From the cell containing the given text, extract its center point as (X, Y) coordinate. 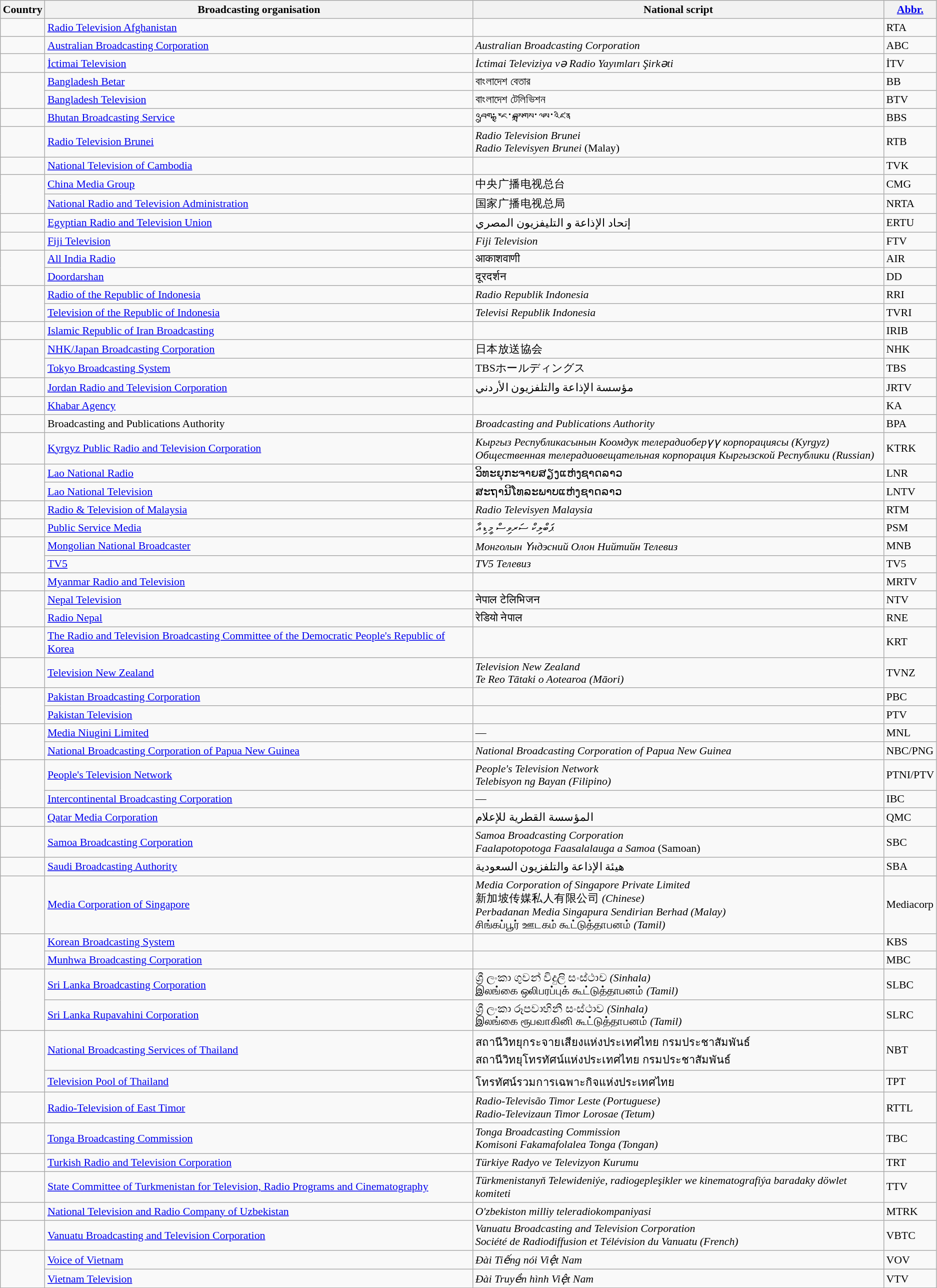
Vietnam Television (259, 1278)
TRT (910, 1162)
Abbr. (910, 9)
National Television and Radio Company of Uzbekistan (259, 1211)
MTRK (910, 1211)
RTA (910, 27)
Television of the Republic of Indonesia (259, 312)
Lao National Radio (259, 473)
Nepal Television (259, 600)
中央广播电视总台 (678, 184)
BPA (910, 423)
日本放送協会 (678, 349)
Doordarshan (259, 277)
SBC (910, 841)
National Broadcasting Services of Thailand (259, 1050)
Myanmar Radio and Television (259, 582)
Türkiye Radyo ve Televizyon Kurumu (678, 1162)
DD (910, 277)
Egyptian Radio and Television Union (259, 222)
Đài Truyền hình Việt Nam (678, 1278)
Radio Television Afghanistan (259, 27)
Voice of Vietnam (259, 1259)
People's Television NetworkTelebisyon ng Bayan (Filipino) (678, 774)
SLBC (910, 984)
Türkmenistanyň Telewideniýe, radiogepleşikler we kinematografiýa baradaky döwlet komiteti (678, 1186)
KBS (910, 942)
Korean Broadcasting System (259, 942)
LNTV (910, 491)
NTV (910, 600)
IRIB (910, 330)
Media Niugini Limited (259, 732)
ERTU (910, 222)
Bhutan Broadcasting Service (259, 117)
Munhwa Broadcasting Corporation (259, 960)
NHK/Japan Broadcasting Corporation (259, 349)
Radio-Television of East Timor (259, 1107)
Pakistan Television (259, 715)
TV5 Телевиз (678, 564)
Television Pool of Thailand (259, 1081)
TBS (910, 368)
MRTV (910, 582)
Intercontinental Broadcasting Corporation (259, 799)
Mongolian National Broadcaster (259, 545)
RTB (910, 141)
All India Radio (259, 259)
هيئة الإذاعة والتلفزيون السعودية (678, 866)
İctimai Television (259, 63)
โทรทัศน์รวมการเฉพาะกิจแห่งประเทศไทย (678, 1081)
Bangladesh Betar (259, 82)
RTTL (910, 1107)
BBS (910, 117)
إتحاد الإذاعة و التليفزيون المصري (678, 222)
Radio Television Brunei (259, 141)
TBSホールディングス (678, 368)
RRI (910, 295)
रेडियो नेपाल (678, 618)
आकाशवाणी (678, 259)
Bangladesh Television (259, 99)
Islamic Republic of Iran Broadcasting (259, 330)
Radio Televisyen Malaysia (678, 510)
VOV (910, 1259)
NBC/PNG (910, 750)
ޕަބްލިކް ސަރވިސް މީޑިއާ (678, 528)
TBC (910, 1138)
ວິທະຍຸກະຈາຍສຽງແຫ່ງຊາດລາວ (678, 473)
KA (910, 405)
AIR (910, 259)
PSM (910, 528)
CMG (910, 184)
BB (910, 82)
Public Service Media (259, 528)
Tonga Broadcasting Commission (259, 1138)
MBC (910, 960)
VBTC (910, 1235)
বাংলাদেশ টেলিভিশন (678, 99)
İctimai Televiziya və Radio Yayımları Şirkəti (678, 63)
Television New ZealandTe Reo Tātaki o Aotearoa (Māori) (678, 672)
PBC (910, 697)
འབྲུག་རྒྱང་བསྒྲགས་ལས་འཛིན (678, 117)
Saudi Broadcasting Authority (259, 866)
Đài Tiếng nói Việt Nam (678, 1259)
PTNI/PTV (910, 774)
National Television of Cambodia (259, 166)
المؤسسة القطرية للإعلام (678, 817)
ශ්‍රී ලංකා රූපවාහිනී සංස්ථාව (Sinhala)இலங்கை ரூபவாகினி கூட்டுத்தாபனம் (Tamil) (678, 1014)
Televisi Republik Indonesia (678, 312)
Kyrgyz Public Radio and Television Corporation (259, 448)
Vanuatu Broadcasting and Television Corporation (259, 1235)
Samoa Broadcasting CorporationFaalapotopotoga Faasalalauga a Samoa (Samoan) (678, 841)
বাংলাদেশ বেতার (678, 82)
Radio of the Republic of Indonesia (259, 295)
Country (23, 9)
KRT (910, 642)
TPT (910, 1081)
QMC (910, 817)
VTV (910, 1278)
Media Corporation of Singapore (259, 904)
ශ්‍රී ලංකා ගුවන් විදුලි සංස්ථාච (Sinhala)இலங்கை ஒலிபரப்புக் கூட்டுத்தாபனம் (Tamil) (678, 984)
TTV (910, 1186)
TVNZ (910, 672)
Turkish Radio and Television Corporation (259, 1162)
مؤسسة الإذاعة والتلفزيون الأردني (678, 387)
Television New Zealand (259, 672)
Radio & Television of Malaysia (259, 510)
TVK (910, 166)
O'zbekiston milliy teleradiokompaniyasi (678, 1211)
Vanuatu Broadcasting and Television CorporationSociété de Radiodiffusion et Télévision du Vanuatu (French) (678, 1235)
MNB (910, 545)
Tokyo Broadcasting System (259, 368)
Khabar Agency (259, 405)
国家广播电视总局 (678, 203)
SLRC (910, 1014)
BTV (910, 99)
Qatar Media Corporation (259, 817)
RTM (910, 510)
China Media Group (259, 184)
Кыргыз Республикасынын Коомдук телерадиоберүү корпорациясы (Kyrgyz)Общественная телерадиовещательная корпорация Кыргызской Республики (Russian) (678, 448)
KTRK (910, 448)
สถานีวิทยุกระจายเสียงแห่งประเทศไทย กรมประชาสัมพันธ์สถานีวิทยุโทรทัศน์แห่งประเทศไทย กรมประชาสัมพันธ์ (678, 1050)
ສະຖານີໂທລະພາບແຫ່ງຊາດລາວ (678, 491)
İTV (910, 63)
TVRI (910, 312)
Mediacorp (910, 904)
Sri Lanka Broadcasting Corporation (259, 984)
Radio Television BruneiRadio Televisyen Brunei (Malay) (678, 141)
Pakistan Broadcasting Corporation (259, 697)
PTV (910, 715)
RNE (910, 618)
नेपाल टेलिभिजन (678, 600)
State Committee of Turkmenistan for Television, Radio Programs and Cinematography (259, 1186)
SBA (910, 866)
IBC (910, 799)
Lao National Television (259, 491)
JRTV (910, 387)
FTV (910, 241)
The Radio and Television Broadcasting Committee of the Democratic People's Republic of Korea (259, 642)
दूरदर्शन (678, 277)
Broadcasting organisation (259, 9)
Tonga Broadcasting CommissionKomisoni Fakamafolalea Tonga (Tongan) (678, 1138)
ABC (910, 45)
People's Television Network (259, 774)
Jordan Radio and Television Corporation (259, 387)
Radio Republik Indonesia (678, 295)
NRTA (910, 203)
Radio Nepal (259, 618)
Sri Lanka Rupavahini Corporation (259, 1014)
National Radio and Television Administration (259, 203)
Radio-Televisão Timor Leste (Portuguese)Radio-Televizaun Timor Lorosae (Tetum) (678, 1107)
National script (678, 9)
NBT (910, 1050)
MNL (910, 732)
LNR (910, 473)
NHK (910, 349)
Samoa Broadcasting Corporation (259, 841)
Монголын Үндэсний Олон Нийтийн Телевиз (678, 545)
